Return the [x, y] coordinate for the center point of the cell that contains the specified text.  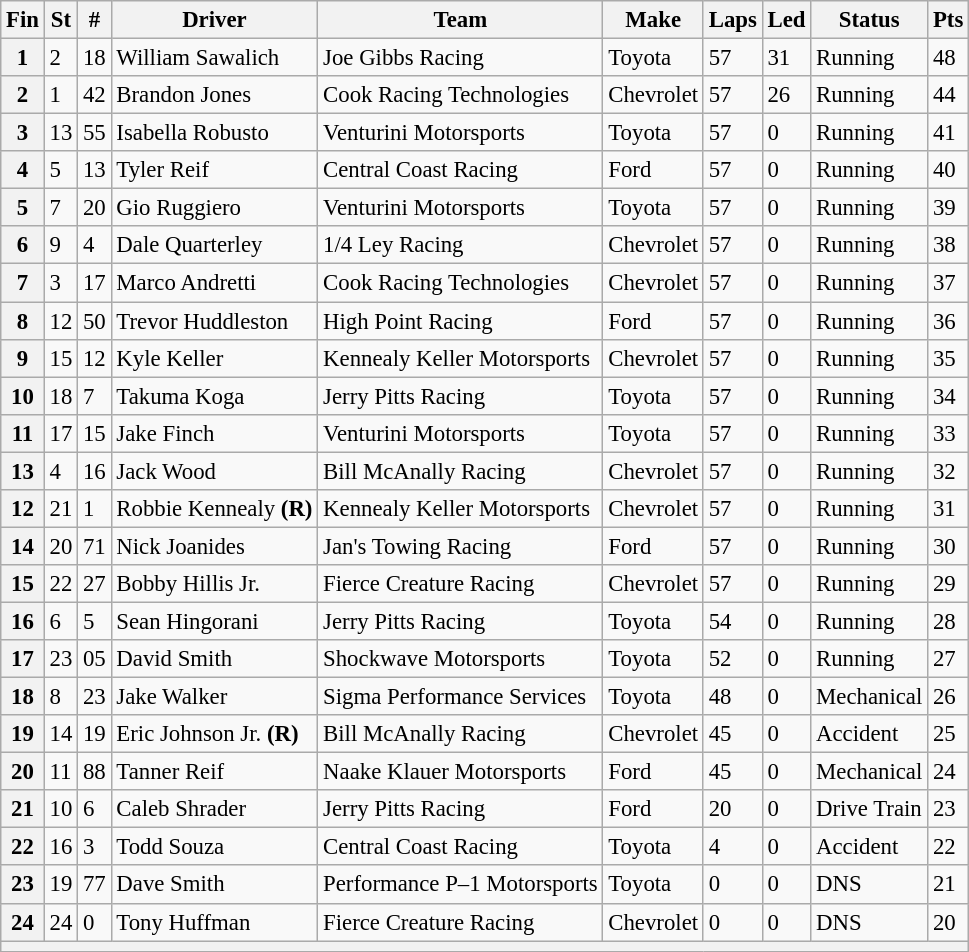
Led [786, 20]
St [60, 20]
Isabella Robusto [214, 133]
77 [94, 885]
Kyle Keller [214, 358]
Shockwave Motorsports [460, 659]
Caleb Shrader [214, 809]
Tanner Reif [214, 772]
30 [948, 546]
37 [948, 283]
Fin [23, 20]
Marco Andretti [214, 283]
Tyler Reif [214, 170]
Bobby Hillis Jr. [214, 584]
Takuma Koga [214, 396]
High Point Racing [460, 321]
35 [948, 358]
Jan's Towing Racing [460, 546]
Dale Quarterley [214, 245]
Brandon Jones [214, 95]
50 [94, 321]
54 [732, 621]
42 [94, 95]
Jake Walker [214, 697]
36 [948, 321]
Nick Joanides [214, 546]
55 [94, 133]
# [94, 20]
Sigma Performance Services [460, 697]
41 [948, 133]
Joe Gibbs Racing [460, 58]
Dave Smith [214, 885]
38 [948, 245]
1/4 Ley Racing [460, 245]
28 [948, 621]
Robbie Kennealy (R) [214, 509]
32 [948, 471]
88 [94, 772]
Pts [948, 20]
Jake Finch [214, 433]
25 [948, 734]
Trevor Huddleston [214, 321]
Sean Hingorani [214, 621]
Naake Klauer Motorsports [460, 772]
40 [948, 170]
Laps [732, 20]
Make [653, 20]
Driver [214, 20]
Todd Souza [214, 847]
Gio Ruggiero [214, 208]
Jack Wood [214, 471]
Drive Train [870, 809]
52 [732, 659]
29 [948, 584]
Performance P–1 Motorsports [460, 885]
David Smith [214, 659]
34 [948, 396]
Tony Huffman [214, 922]
William Sawalich [214, 58]
44 [948, 95]
71 [94, 546]
Status [870, 20]
05 [94, 659]
33 [948, 433]
Team [460, 20]
Eric Johnson Jr. (R) [214, 734]
39 [948, 208]
